Return the (X, Y) coordinate for the center point of the cell that contains the specified text.  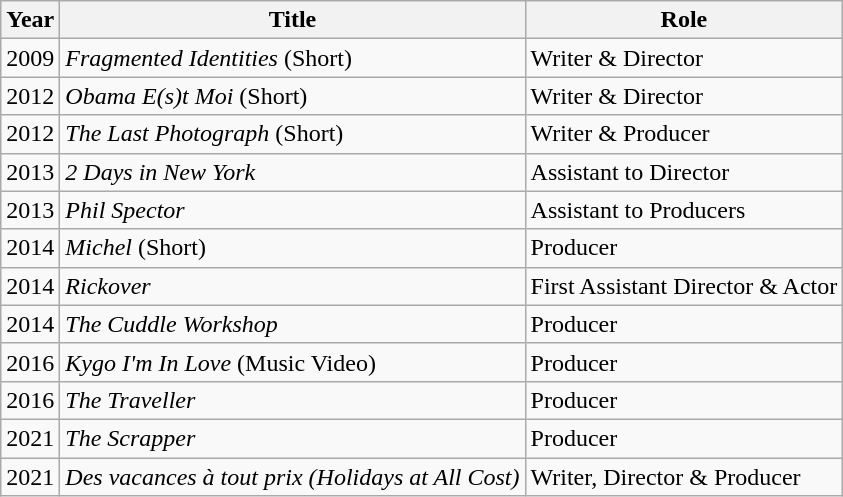
The Last Photograph (Short) (292, 134)
Assistant to Producers (684, 210)
Fragmented Identities (Short) (292, 58)
Kygo I'm In Love (Music Video) (292, 362)
Assistant to Director (684, 172)
2009 (30, 58)
Obama E(s)t Moi (Short) (292, 96)
Year (30, 20)
The Scrapper (292, 438)
Rickover (292, 286)
The Cuddle Workshop (292, 324)
Title (292, 20)
Writer, Director & Producer (684, 477)
The Traveller (292, 400)
Phil Spector (292, 210)
Writer & Producer (684, 134)
Role (684, 20)
Des vacances à tout prix (Holidays at All Cost) (292, 477)
First Assistant Director & Actor (684, 286)
2 Days in New York (292, 172)
Michel (Short) (292, 248)
